Determine the (X, Y) coordinate at the center of the cell enclosing the given text.  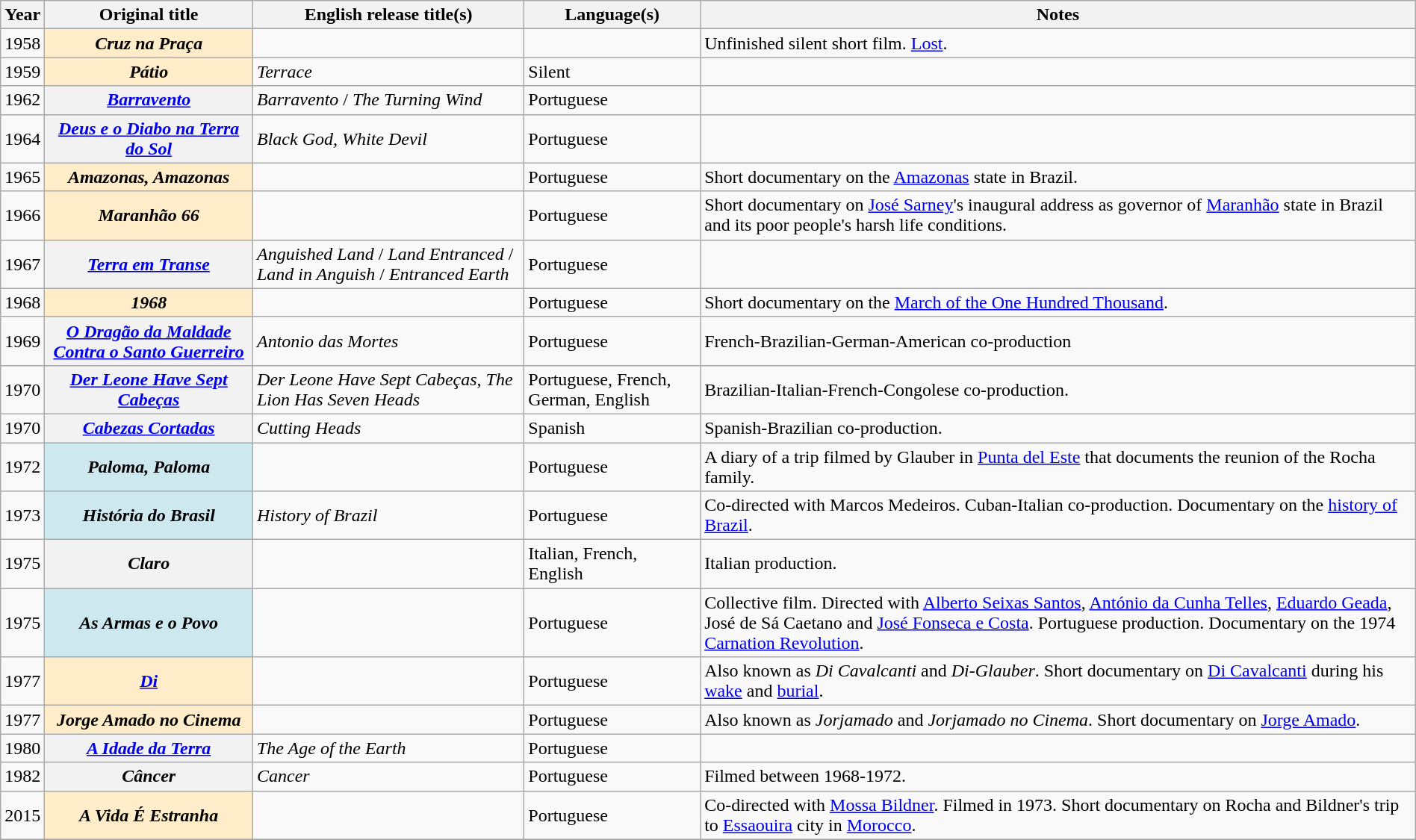
A diary of a trip filmed by Glauber in Punta del Este that documents the reunion of the Rocha family. (1058, 466)
O Dragão da Maldade Contra o Santo Guerreiro (149, 340)
1982 (22, 777)
Also known as Jorjamado and Jorjamado no Cinema. Short documentary on Jorge Amado. (1058, 720)
The Age of the Earth (388, 748)
1958 (22, 43)
Language(s) (612, 15)
Cabezas Cortadas (149, 428)
1966 (22, 215)
Jorge Amado no Cinema (149, 720)
Câncer (149, 777)
Black God, White Devil (388, 139)
Di (149, 681)
Barravento / The Turning Wind (388, 100)
1964 (22, 139)
Spanish-Brazilian co-production. (1058, 428)
Der Leone Have Sept Cabeças, The Lion Has Seven Heads (388, 390)
Barravento (149, 100)
Co-directed with Mossa Bildner. Filmed in 1973. Short documentary on Rocha and Bildner's trip to Essaouira city in Morocco. (1058, 815)
Co-directed with Marcos Medeiros. Cuban-Italian co-production. Documentary on the history of Brazil. (1058, 515)
1972 (22, 466)
Der Leone Have Sept Cabeças (149, 390)
Italian production. (1058, 564)
Filmed between 1968-1972. (1058, 777)
Notes (1058, 15)
Short documentary on the March of the One Hundred Thousand. (1058, 302)
2015 (22, 815)
Italian, French, English (612, 564)
Unfinished silent short film. Lost. (1058, 43)
A Vida É Estranha (149, 815)
Pátio (149, 72)
Short documentary on the Amazonas state in Brazil. (1058, 177)
As Armas e o Povo (149, 623)
Brazilian-Italian-French-Congolese co-production. (1058, 390)
Spanish (612, 428)
Also known as Di Cavalcanti and Di-Glauber. Short documentary on Di Cavalcanti during his wake and burial. (1058, 681)
A Idade da Terra (149, 748)
Anguished Land / Land Entranced / Land in Anguish / Entranced Earth (388, 264)
1980 (22, 748)
1962 (22, 100)
História do Brasil (149, 515)
Maranhão 66 (149, 215)
Silent (612, 72)
Cutting Heads (388, 428)
Original title (149, 15)
Deus e o Diabo na Terra do Sol (149, 139)
Antonio das Mortes (388, 340)
English release title(s) (388, 15)
1967 (22, 264)
Year (22, 15)
Claro (149, 564)
1965 (22, 177)
1959 (22, 72)
Terrace (388, 72)
Amazonas, Amazonas (149, 177)
Paloma, Paloma (149, 466)
Portuguese, French, German, English (612, 390)
French-Brazilian-German-American co-production (1058, 340)
1969 (22, 340)
Terra em Transe (149, 264)
Cancer (388, 777)
Short documentary on José Sarney's inaugural address as governor of Maranhão state in Brazil and its poor people's harsh life conditions. (1058, 215)
1973 (22, 515)
Cruz na Praça (149, 43)
History of Brazil (388, 515)
